Extract the [x, y] coordinate from the center of the cell holding the provided text.  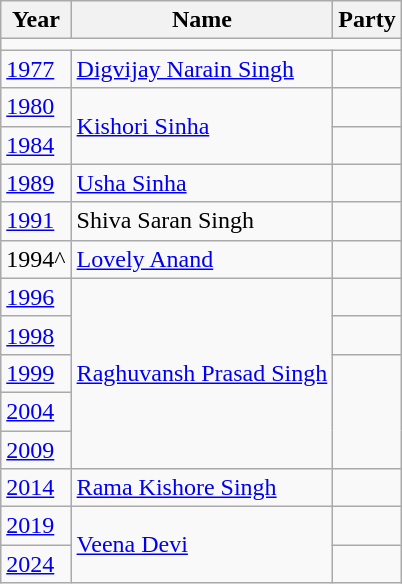
1996 [36, 297]
Shiva Saran Singh [202, 221]
2014 [36, 488]
Kishori Sinha [202, 126]
2009 [36, 449]
Usha Sinha [202, 183]
1991 [36, 221]
Rama Kishore Singh [202, 488]
Party [367, 20]
Name [202, 20]
2019 [36, 526]
2004 [36, 411]
Year [36, 20]
1984 [36, 145]
2024 [36, 564]
1999 [36, 373]
1994^ [36, 259]
1980 [36, 107]
Raghuvansh Prasad Singh [202, 373]
1977 [36, 69]
Digvijay Narain Singh [202, 69]
Lovely Anand [202, 259]
Veena Devi [202, 545]
1998 [36, 335]
1989 [36, 183]
